Search for the cell housing the specified text and yield its (x, y) center coordinate. 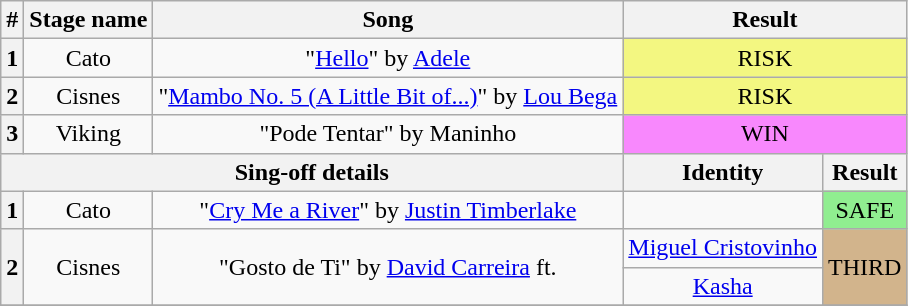
Stage name (88, 20)
"Cry Me a River" by Justin Timberlake (388, 210)
Sing-off details (312, 172)
Song (388, 20)
SAFE (865, 210)
Kasha (723, 286)
THIRD (865, 267)
"Pode Tentar" by Maninho (388, 134)
3 (12, 134)
Identity (723, 172)
WIN (765, 134)
"Hello" by Adele (388, 58)
# (12, 20)
"Mambo No. 5 (A Little Bit of...)" by Lou Bega (388, 96)
Miguel Cristovinho (723, 248)
"Gosto de Ti" by David Carreira ft. (388, 267)
Viking (88, 134)
